Return the (X, Y) coordinate for the center point of the cell that contains the specified text.  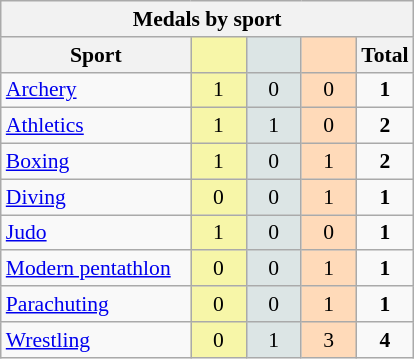
Archery (96, 90)
4 (384, 340)
Judo (96, 233)
Wrestling (96, 340)
Sport (96, 55)
Diving (96, 197)
Total (384, 55)
Athletics (96, 126)
Boxing (96, 162)
3 (328, 340)
Parachuting (96, 304)
Medals by sport (208, 19)
Modern pentathlon (96, 269)
